Return the (x, y) coordinate for the center point of the cell that contains the specified text.  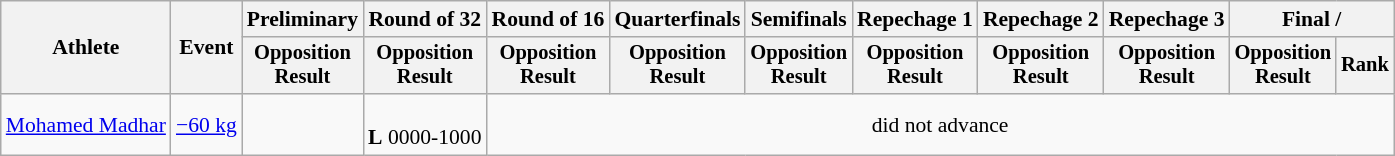
Event (206, 48)
Preliminary (302, 19)
Athlete (86, 48)
Rank (1365, 66)
Final / (1312, 19)
Repechage 1 (915, 19)
L 0000-1000 (424, 124)
Repechage 2 (1041, 19)
did not advance (940, 124)
Repechage 3 (1167, 19)
Semifinals (798, 19)
Round of 32 (424, 19)
Quarterfinals (677, 19)
−60 kg (206, 124)
Round of 16 (548, 19)
Mohamed Madhar (86, 124)
